Find where the given text appears and provide that cell's center as (X, Y) coordinate. 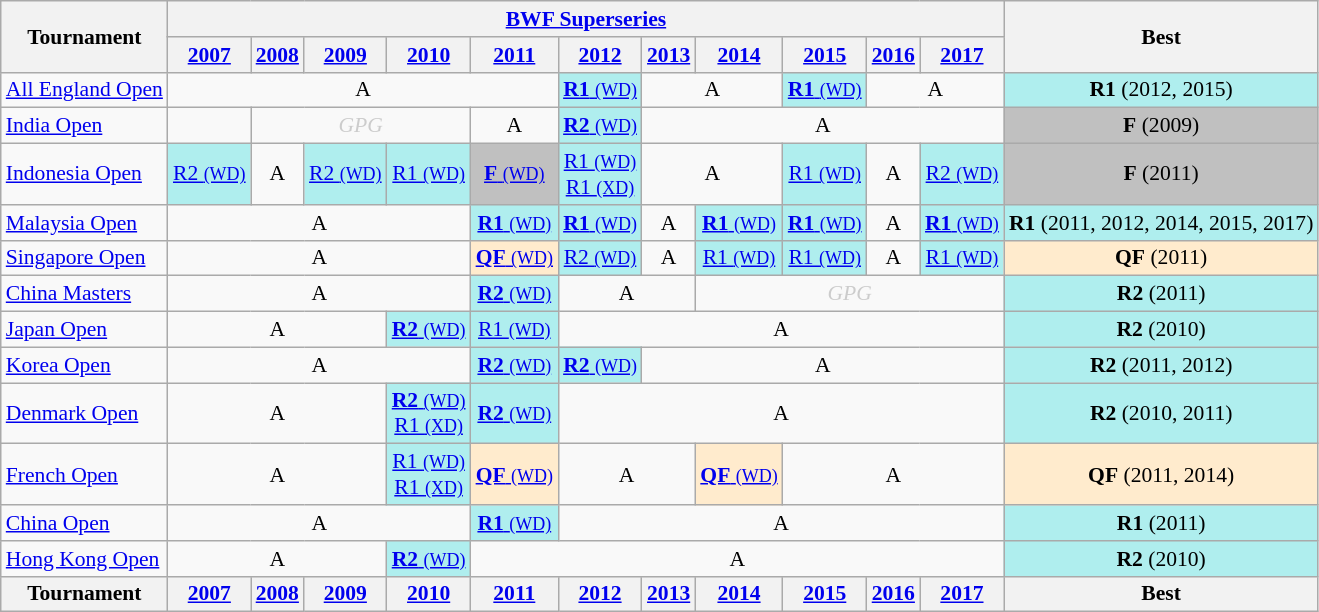
R2 (2011, 2012) (1162, 365)
F (2011) (1162, 174)
QF (2011, 2014) (1162, 474)
F (2009) (1162, 126)
R1 (2011) (1162, 523)
Singapore Open (84, 258)
India Open (84, 126)
French Open (84, 474)
R2 (2011) (1162, 294)
China Masters (84, 294)
All England Open (84, 90)
R1 (2012, 2015) (1162, 90)
Malaysia Open (84, 223)
BWF Superseries (586, 19)
R2 (WD) R1 (XD) (429, 414)
Korea Open (84, 365)
Indonesia Open (84, 174)
China Open (84, 523)
R1 (2011, 2012, 2014, 2015, 2017) (1162, 223)
QF (2011) (1162, 258)
Japan Open (84, 330)
F (WD) (514, 174)
R2 (2010, 2011) (1162, 414)
Denmark Open (84, 414)
Hong Kong Open (84, 559)
